Determine the [x, y] coordinate at the center of the cell enclosing the given text.  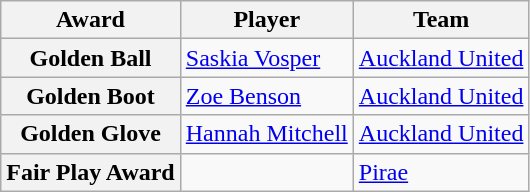
Pirae [441, 172]
Zoe Benson [266, 96]
Player [266, 20]
Saskia Vosper [266, 58]
Fair Play Award [91, 172]
Golden Glove [91, 134]
Award [91, 20]
Golden Ball [91, 58]
Hannah Mitchell [266, 134]
Golden Boot [91, 96]
Team [441, 20]
